Detect which cell encompasses the target text, then output its [x, y] center coordinate. 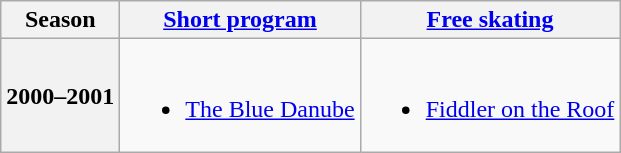
Short program [240, 20]
Free skating [490, 20]
Fiddler on the Roof [490, 96]
Season [60, 20]
The Blue Danube [240, 96]
2000–2001 [60, 96]
